Return the (X, Y) coordinate for the center point of the cell that contains the specified text.  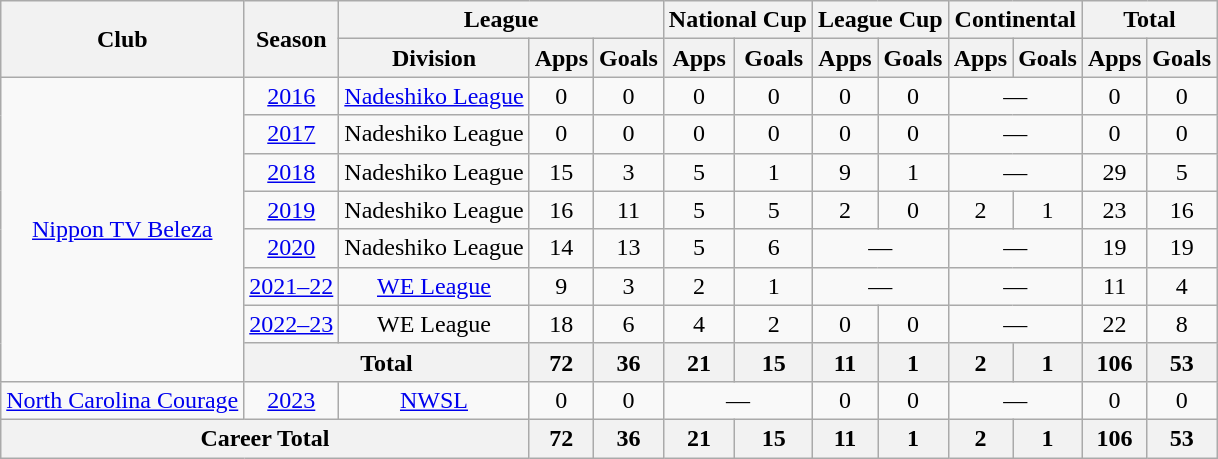
29 (1114, 172)
2020 (292, 248)
League Cup (880, 20)
14 (561, 248)
2022–23 (292, 324)
North Carolina Courage (122, 400)
2019 (292, 210)
Continental (1015, 20)
League (502, 20)
Division (434, 58)
Club (122, 39)
8 (1182, 324)
NWSL (434, 400)
2018 (292, 172)
22 (1114, 324)
Season (292, 39)
13 (629, 248)
2016 (292, 96)
Nippon TV Beleza (122, 229)
Career Total (265, 438)
2021–22 (292, 286)
2023 (292, 400)
2017 (292, 134)
23 (1114, 210)
National Cup (738, 20)
18 (561, 324)
